Provide the (x, y) coordinate of the cell's center where the given text is located.  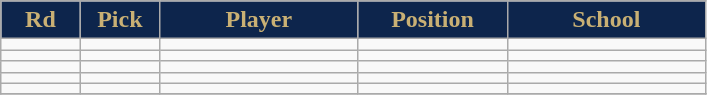
Player (260, 20)
Pick (120, 20)
Position (432, 20)
School (606, 20)
Rd (40, 20)
